Locate the cell with the specified text and output its (x, y) center coordinate. 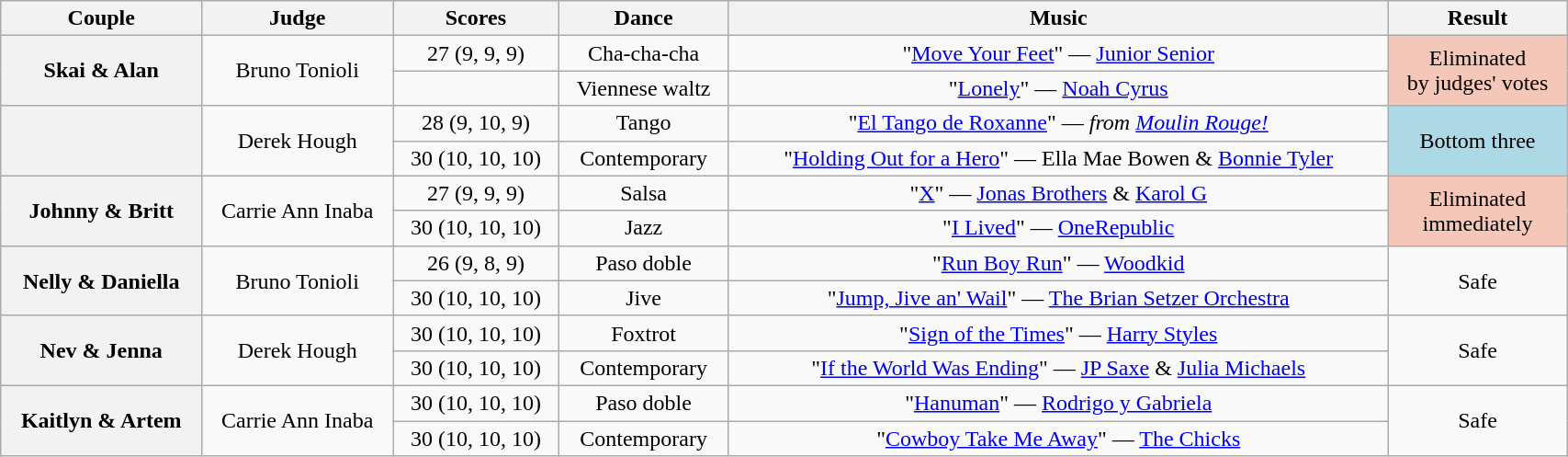
Result (1477, 18)
Scores (476, 18)
26 (9, 8, 9) (476, 263)
Nelly & Daniella (101, 280)
Couple (101, 18)
Tango (643, 123)
Foxtrot (643, 333)
28 (9, 10, 9) (476, 123)
"X" — Jonas Brothers & Karol G (1058, 193)
Johnny & Britt (101, 211)
Dance (643, 18)
Jazz (643, 228)
"I Lived" — OneRepublic (1058, 228)
Eliminatedby judges' votes (1477, 71)
Jive (643, 298)
"Hanuman" — Rodrigo y Gabriela (1058, 403)
"Run Boy Run" — Woodkid (1058, 263)
Bottom three (1477, 141)
"Move Your Feet" — Junior Senior (1058, 53)
Judge (298, 18)
"Holding Out for a Hero" — Ella Mae Bowen & Bonnie Tyler (1058, 158)
Skai & Alan (101, 71)
Viennese waltz (643, 88)
"El Tango de Roxanne" — from Moulin Rouge! (1058, 123)
"Sign of the Times" — Harry Styles (1058, 333)
"Cowboy Take Me Away" — The Chicks (1058, 439)
Nev & Jenna (101, 350)
"Jump, Jive an' Wail" — The Brian Setzer Orchestra (1058, 298)
Music (1058, 18)
"Lonely" — Noah Cyrus (1058, 88)
"If the World Was Ending" — JP Saxe & Julia Michaels (1058, 368)
Cha-cha-cha (643, 53)
Kaitlyn & Artem (101, 420)
Eliminatedimmediately (1477, 211)
Salsa (643, 193)
